Pinpoint the cell where the given text exists, returning its (X, Y) midpoint coordinate. 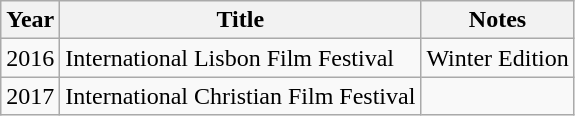
International Christian Film Festival (240, 96)
Notes (498, 20)
International Lisbon Film Festival (240, 58)
2016 (30, 58)
2017 (30, 96)
Title (240, 20)
Year (30, 20)
Winter Edition (498, 58)
